Find where the given text appears and provide that cell's center as (x, y) coordinate. 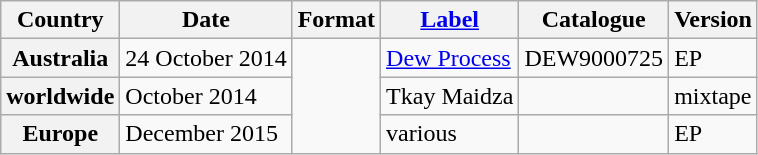
DEW9000725 (594, 58)
Europe (60, 134)
Date (206, 20)
Label (450, 20)
various (450, 134)
Dew Process (450, 58)
December 2015 (206, 134)
Version (714, 20)
worldwide (60, 96)
October 2014 (206, 96)
Country (60, 20)
Tkay Maidza (450, 96)
Australia (60, 58)
Format (336, 20)
24 October 2014 (206, 58)
mixtape (714, 96)
Catalogue (594, 20)
